Detect which cell encompasses the target text, then output its (x, y) center coordinate. 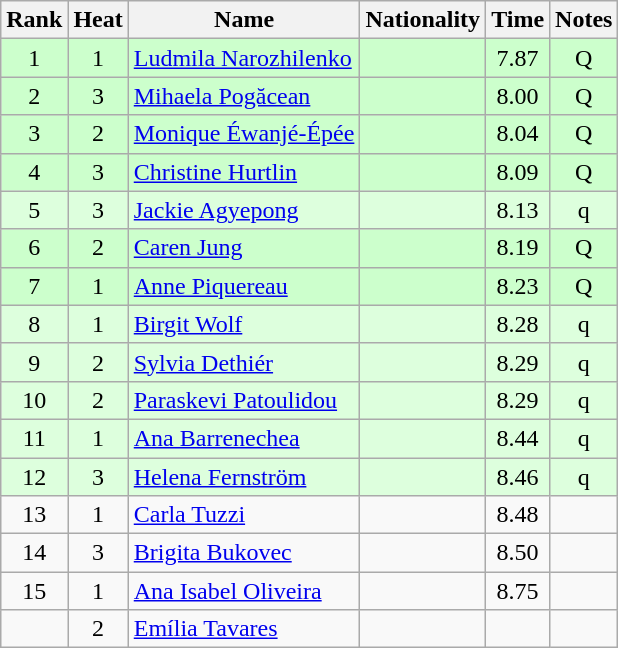
8.50 (518, 553)
Ana Barrenechea (244, 438)
15 (34, 591)
5 (34, 210)
8.44 (518, 438)
12 (34, 477)
6 (34, 248)
Name (244, 20)
Heat (98, 20)
8.23 (518, 286)
Ludmila Narozhilenko (244, 58)
Rank (34, 20)
8.48 (518, 515)
8.13 (518, 210)
Emília Tavares (244, 629)
Time (518, 20)
Mihaela Pogăcean (244, 96)
8.28 (518, 324)
8.09 (518, 172)
Caren Jung (244, 248)
8.00 (518, 96)
Monique Éwanjé-Épée (244, 134)
Notes (584, 20)
8.04 (518, 134)
11 (34, 438)
Christine Hurtlin (244, 172)
Sylvia Dethiér (244, 362)
9 (34, 362)
Nationality (423, 20)
8.19 (518, 248)
13 (34, 515)
Anne Piquereau (244, 286)
4 (34, 172)
8 (34, 324)
Helena Fernström (244, 477)
Jackie Agyepong (244, 210)
Ana Isabel Oliveira (244, 591)
8.75 (518, 591)
8.46 (518, 477)
Birgit Wolf (244, 324)
Brigita Bukovec (244, 553)
Paraskevi Patoulidou (244, 400)
10 (34, 400)
Carla Tuzzi (244, 515)
7 (34, 286)
7.87 (518, 58)
14 (34, 553)
